Pinpoint the cell where the given text exists, returning its [X, Y] midpoint coordinate. 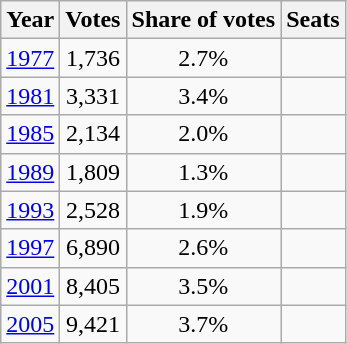
Share of votes [204, 20]
1981 [30, 96]
1,736 [93, 58]
2,528 [93, 210]
1997 [30, 248]
1993 [30, 210]
3.7% [204, 324]
2005 [30, 324]
1.3% [204, 172]
2001 [30, 286]
Year [30, 20]
Seats [313, 20]
1.9% [204, 210]
2.6% [204, 248]
2.7% [204, 58]
1989 [30, 172]
2,134 [93, 134]
1977 [30, 58]
9,421 [93, 324]
3.5% [204, 286]
3,331 [93, 96]
2.0% [204, 134]
3.4% [204, 96]
6,890 [93, 248]
1,809 [93, 172]
8,405 [93, 286]
Votes [93, 20]
1985 [30, 134]
